For the text-containing cell, return its midpoint in [x, y] coordinate format. 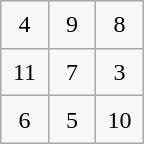
7 [72, 72]
10 [120, 120]
4 [24, 24]
6 [24, 120]
9 [72, 24]
3 [120, 72]
11 [24, 72]
5 [72, 120]
8 [120, 24]
